Locate the cell with the specified text and output its (x, y) center coordinate. 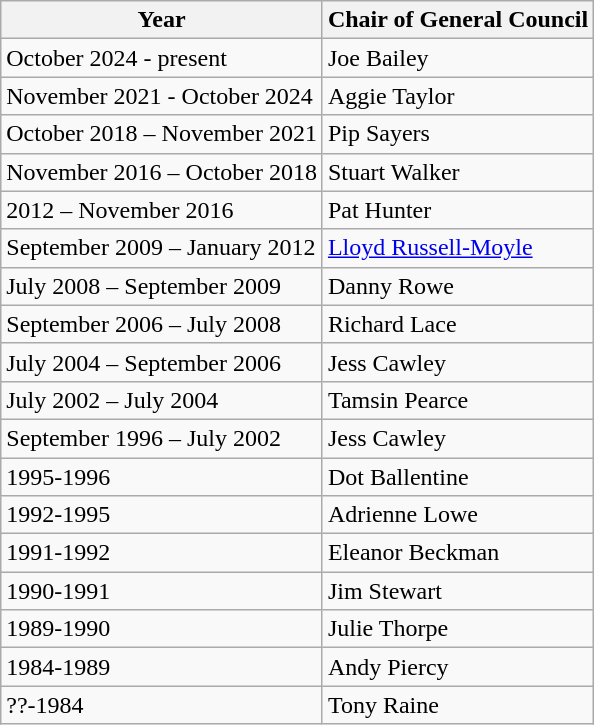
Jim Stewart (458, 591)
Lloyd Russell-Moyle (458, 248)
October 2024 - present (162, 58)
July 2002 – July 2004 (162, 400)
Pip Sayers (458, 134)
2012 – November 2016 (162, 210)
1989-1990 (162, 629)
Aggie Taylor (458, 96)
??-1984 (162, 705)
July 2008 – September 2009 (162, 286)
Andy Piercy (458, 667)
September 2009 – January 2012 (162, 248)
1984-1989 (162, 667)
1991-1992 (162, 553)
1992-1995 (162, 515)
Pat Hunter (458, 210)
September 2006 – July 2008 (162, 324)
Julie Thorpe (458, 629)
Chair of General Council (458, 20)
Year (162, 20)
November 2021 - October 2024 (162, 96)
Eleanor Beckman (458, 553)
July 2004 – September 2006 (162, 362)
1990-1991 (162, 591)
Adrienne Lowe (458, 515)
October 2018 – November 2021 (162, 134)
Tamsin Pearce (458, 400)
Tony Raine (458, 705)
Danny Rowe (458, 286)
September 1996 – July 2002 (162, 438)
Dot Ballentine (458, 477)
Joe Bailey (458, 58)
Stuart Walker (458, 172)
Richard Lace (458, 324)
1995-1996 (162, 477)
November 2016 – October 2018 (162, 172)
